Provide the [x, y] coordinate of the cell's center where the given text is located.  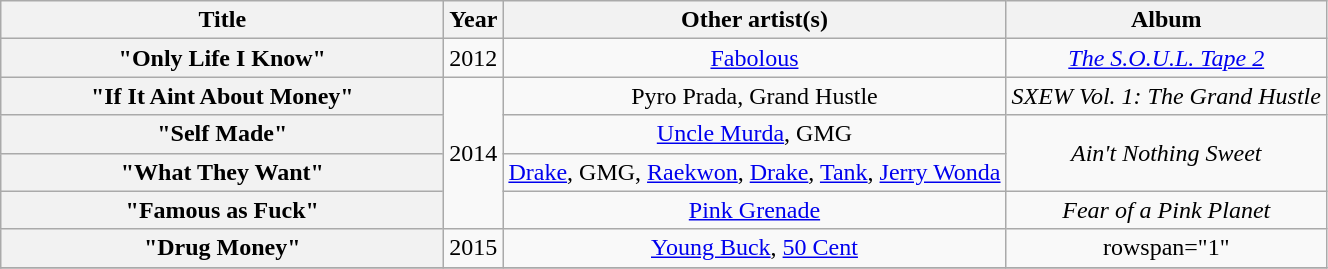
Uncle Murda, GMG [754, 134]
"What They Want" [222, 172]
Year [474, 20]
Drake, GMG, Raekwon, Drake, Tank, Jerry Wonda [754, 172]
Young Buck, 50 Cent [754, 248]
Title [222, 20]
2012 [474, 58]
Other artist(s) [754, 20]
rowspan="1" [1166, 248]
Album [1166, 20]
Pink Grenade [754, 210]
"If It Aint About Money" [222, 96]
Fear of a Pink Planet [1166, 210]
2014 [474, 153]
"Famous as Fuck" [222, 210]
2015 [474, 248]
The S.O.U.L. Tape 2 [1166, 58]
"Only Life I Know" [222, 58]
SXEW Vol. 1: The Grand Hustle [1166, 96]
Ain't Nothing Sweet [1166, 153]
"Drug Money" [222, 248]
Pyro Prada, Grand Hustle [754, 96]
"Self Made" [222, 134]
Fabolous [754, 58]
